From the cell containing the given text, extract its center point as [X, Y] coordinate. 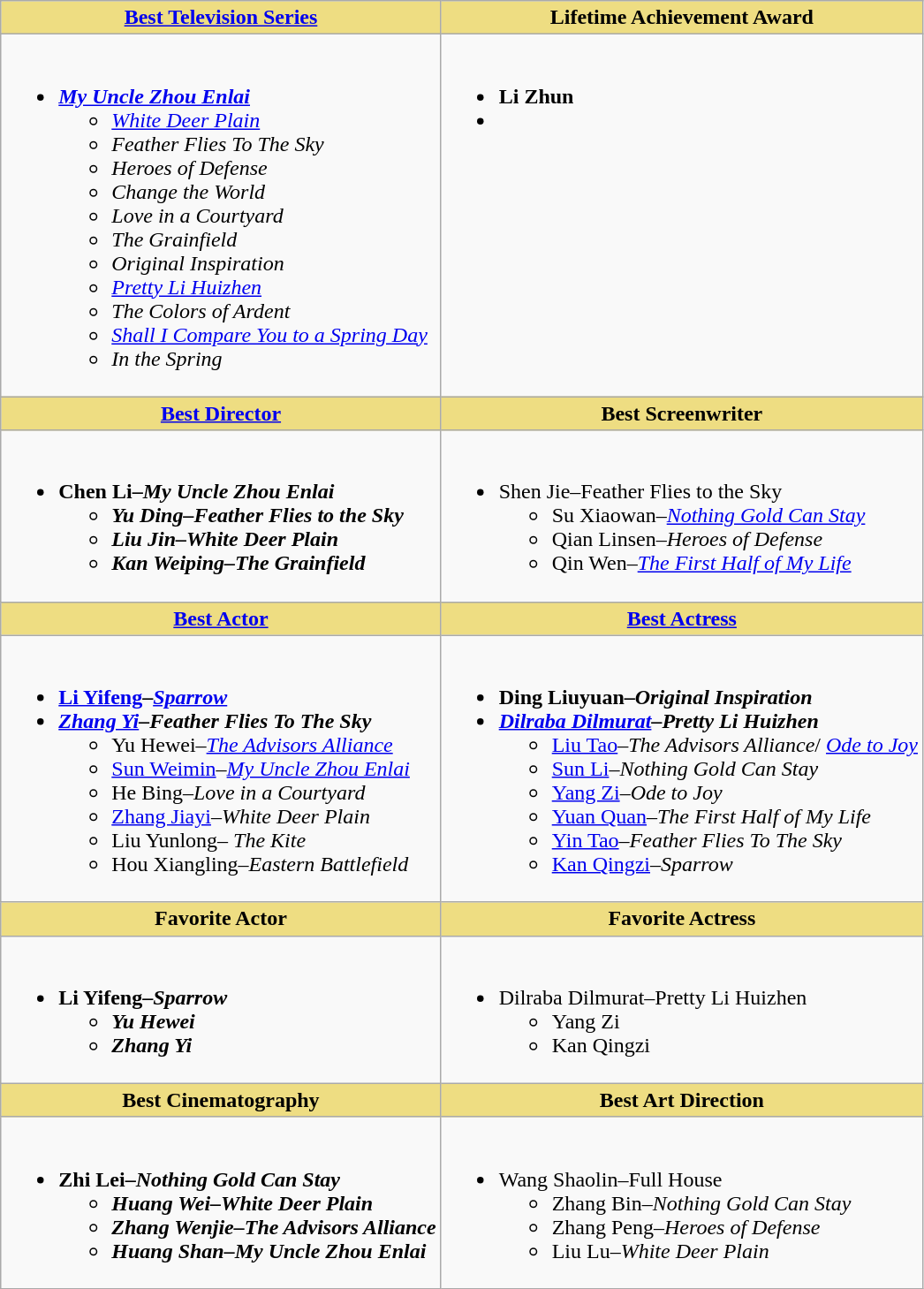
Best Actor [221, 618]
Li Zhun [682, 216]
Favorite Actor [221, 919]
Li Yifeng–SparrowYu HeweiZhang Yi [221, 1009]
Favorite Actress [682, 919]
Chen Li–My Uncle Zhou EnlaiYu Ding–Feather Flies to the SkyLiu Jin–White Deer PlainKan Weiping–The Grainfield [221, 516]
Best Actress [682, 618]
Best Director [221, 413]
Best Screenwriter [682, 413]
Best Art Direction [682, 1100]
Best Cinematography [221, 1100]
Dilraba Dilmurat–Pretty Li HuizhenYang ZiKan Qingzi [682, 1009]
Wang Shaolin–Full HouseZhang Bin–Nothing Gold Can StayZhang Peng–Heroes of DefenseLiu Lu–White Deer Plain [682, 1202]
Lifetime Achievement Award [682, 18]
Zhi Lei–Nothing Gold Can StayHuang Wei–White Deer PlainZhang Wenjie–The Advisors AllianceHuang Shan–My Uncle Zhou Enlai [221, 1202]
Best Television Series [221, 18]
Shen Jie–Feather Flies to the SkySu Xiaowan–Nothing Gold Can StayQian Linsen–Heroes of DefenseQin Wen–The First Half of My Life [682, 516]
